Determine the [x, y] coordinate at the center of the cell enclosing the given text.  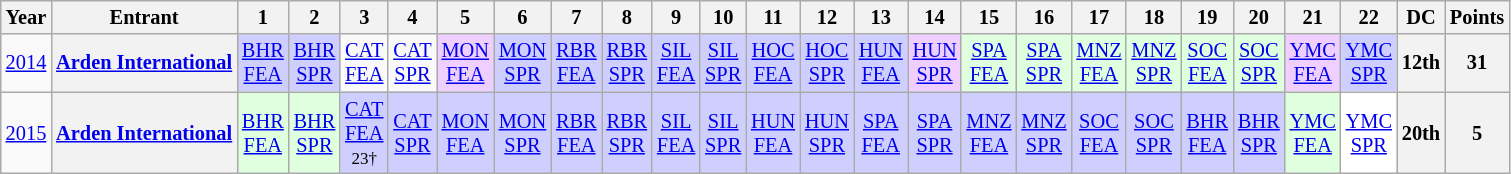
CATFEA23† [364, 133]
16 [1044, 17]
12 [827, 17]
20 [1259, 17]
2014 [26, 63]
2015 [26, 133]
9 [676, 17]
21 [1313, 17]
17 [1098, 17]
4 [412, 17]
HOCSPR [827, 63]
12th [1421, 63]
Entrant [144, 17]
2 [315, 17]
6 [522, 17]
HOCFEA [773, 63]
11 [773, 17]
7 [576, 17]
DC [1421, 17]
CATFEA [364, 63]
Points [1477, 17]
13 [881, 17]
20th [1421, 133]
31 [1477, 63]
18 [1154, 17]
15 [988, 17]
14 [935, 17]
1 [263, 17]
8 [627, 17]
22 [1369, 17]
3 [364, 17]
Year [26, 17]
10 [723, 17]
19 [1207, 17]
